Extract the (X, Y) coordinate from the center of the cell holding the provided text.  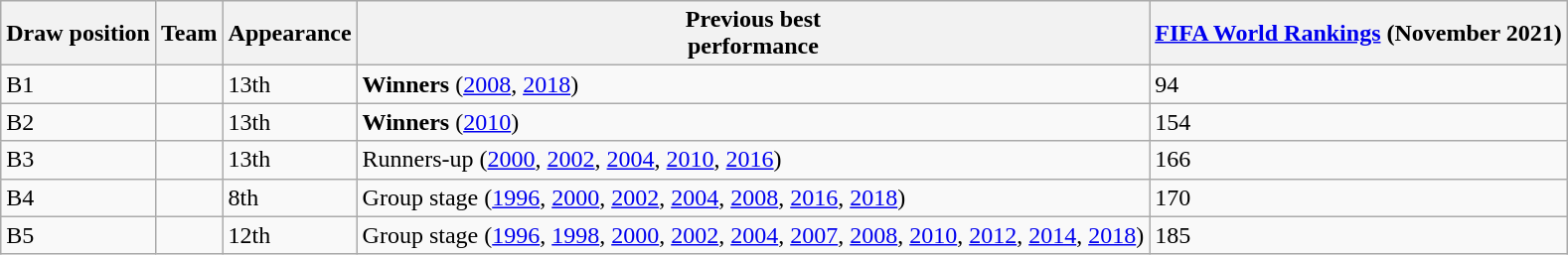
166 (1358, 160)
Team (189, 34)
B4 (78, 197)
185 (1358, 235)
Runners-up (2000, 2002, 2004, 2010, 2016) (753, 160)
94 (1358, 84)
Draw position (78, 34)
B5 (78, 235)
154 (1358, 122)
8th (290, 197)
Previous bestperformance (753, 34)
Group stage (1996, 2000, 2002, 2004, 2008, 2016, 2018) (753, 197)
FIFA World Rankings (November 2021) (1358, 34)
B1 (78, 84)
B3 (78, 160)
B2 (78, 122)
12th (290, 235)
Group stage (1996, 1998, 2000, 2002, 2004, 2007, 2008, 2010, 2012, 2014, 2018) (753, 235)
Winners (2008, 2018) (753, 84)
Winners (2010) (753, 122)
Appearance (290, 34)
170 (1358, 197)
